Find where the given text appears and provide that cell's center as [x, y] coordinate. 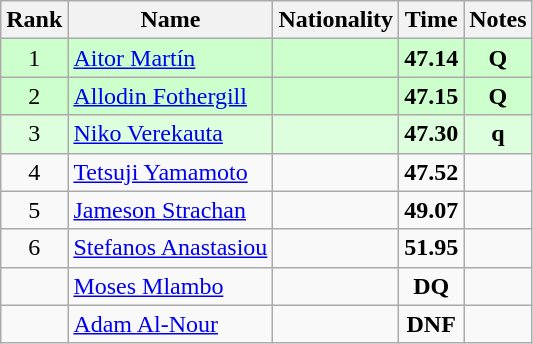
Name [170, 20]
Notes [498, 20]
Nationality [336, 20]
Aitor Martín [170, 58]
47.52 [432, 172]
Niko Verekauta [170, 134]
q [498, 134]
Moses Mlambo [170, 286]
6 [34, 248]
DQ [432, 286]
3 [34, 134]
47.30 [432, 134]
47.15 [432, 96]
Time [432, 20]
Stefanos Anastasiou [170, 248]
Rank [34, 20]
49.07 [432, 210]
Jameson Strachan [170, 210]
2 [34, 96]
Allodin Fothergill [170, 96]
51.95 [432, 248]
Adam Al-Nour [170, 324]
47.14 [432, 58]
DNF [432, 324]
1 [34, 58]
Tetsuji Yamamoto [170, 172]
5 [34, 210]
4 [34, 172]
